Locate the cell with the specified text and output its (X, Y) center coordinate. 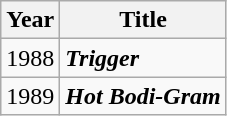
Hot Bodi-Gram (143, 96)
Title (143, 20)
Trigger (143, 58)
1988 (30, 58)
Year (30, 20)
1989 (30, 96)
